From the cell containing the given text, extract its center point as [X, Y] coordinate. 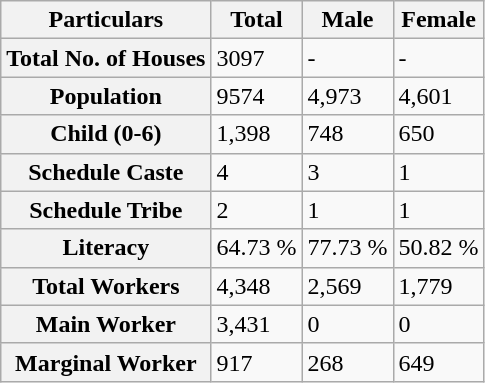
650 [438, 134]
3 [348, 172]
77.73 % [348, 248]
917 [256, 362]
9574 [256, 96]
Particulars [106, 20]
Population [106, 96]
4,348 [256, 286]
Female [438, 20]
748 [348, 134]
2 [256, 210]
4 [256, 172]
4,973 [348, 96]
Total Workers [106, 286]
1,779 [438, 286]
Total No. of Houses [106, 58]
Marginal Worker [106, 362]
Child (0-6) [106, 134]
50.82 % [438, 248]
3097 [256, 58]
Main Worker [106, 324]
2,569 [348, 286]
649 [438, 362]
Schedule Tribe [106, 210]
1,398 [256, 134]
268 [348, 362]
Male [348, 20]
Total [256, 20]
Schedule Caste [106, 172]
64.73 % [256, 248]
Literacy [106, 248]
3,431 [256, 324]
4,601 [438, 96]
